Output the (x, y) coordinate of the center of the cell containing the given text.  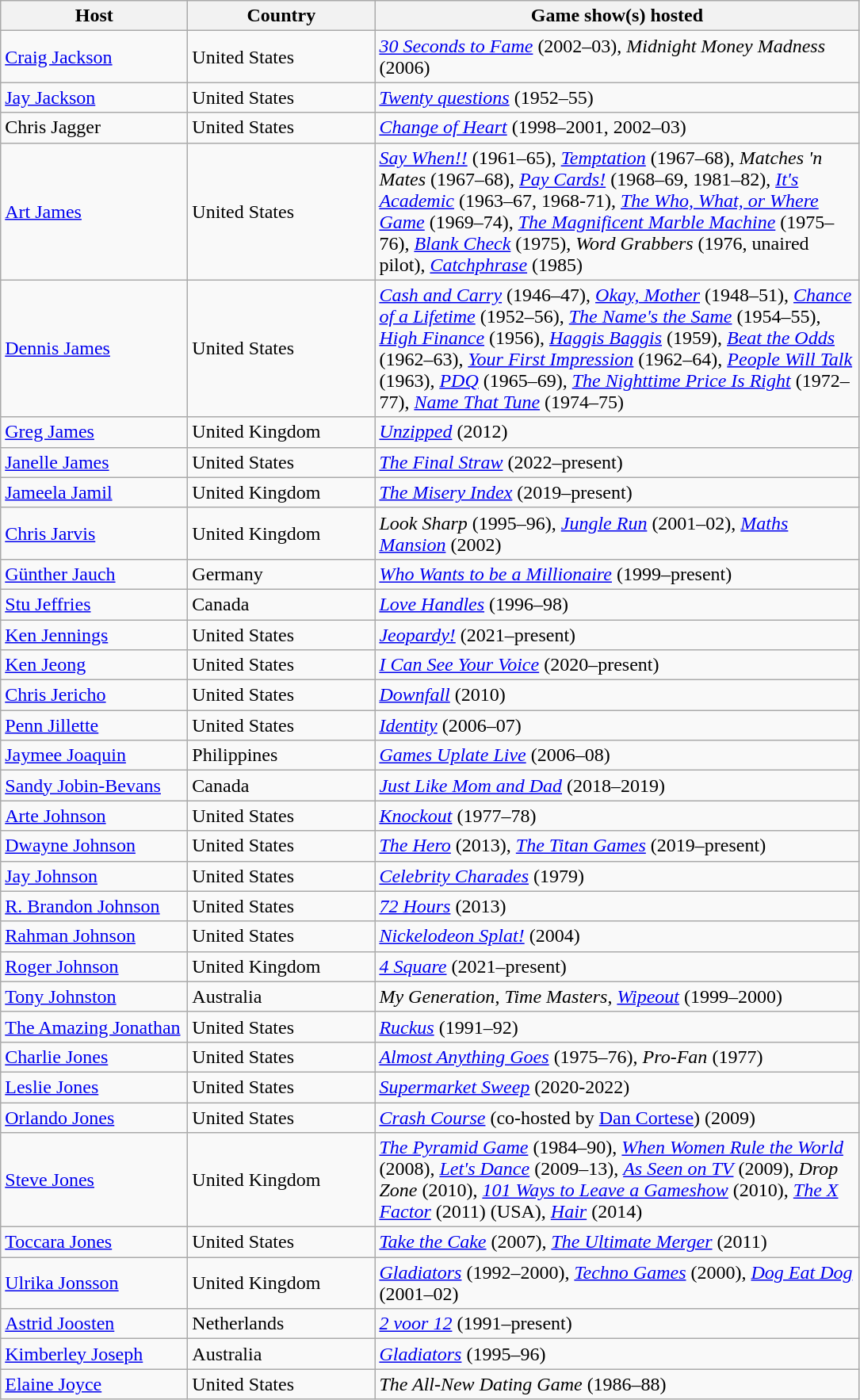
Elaine Joyce (94, 1384)
Janelle James (94, 462)
Just Like Mom and Dad (2018–2019) (617, 786)
72 Hours (2013) (617, 906)
Gladiators (1992–2000), Techno Games (2000), Dog Eat Dog (2001–02) (617, 1283)
4 Square (2021–present) (617, 966)
Downfall (2010) (617, 695)
Knockout (1977–78) (617, 816)
Chris Jericho (94, 695)
Tony Johnston (94, 996)
Twenty questions (1952–55) (617, 98)
Ken Jeong (94, 665)
Jameela Jamil (94, 492)
The All-New Dating Game (1986–88) (617, 1384)
Steve Jones (94, 1180)
Günther Jauch (94, 574)
Charlie Jones (94, 1057)
Games Uplate Live (2006–08) (617, 755)
Toccara Jones (94, 1242)
Kimberley Joseph (94, 1354)
Look Sharp (1995–96), Jungle Run (2001–02), Maths Mansion (2002) (617, 533)
Celebrity Charades (1979) (617, 876)
Philippines (281, 755)
My Generation, Time Masters, Wipeout (1999–2000) (617, 996)
Jaymee Joaquin (94, 755)
Unzipped (2012) (617, 432)
Germany (281, 574)
Arte Johnson (94, 816)
Country (281, 16)
The Amazing Jonathan (94, 1027)
Ken Jennings (94, 635)
Dennis James (94, 349)
Crash Course (co-hosted by Dan Cortese) (2009) (617, 1117)
Astrid Joosten (94, 1324)
Nickelodeon Splat! (2004) (617, 936)
Roger Johnson (94, 966)
Jay Jackson (94, 98)
Supermarket Sweep (2020-2022) (617, 1087)
Greg James (94, 432)
Chris Jagger (94, 128)
Identity (2006–07) (617, 725)
Jay Johnson (94, 876)
Leslie Jones (94, 1087)
Host (94, 16)
The Misery Index (2019–present) (617, 492)
Who Wants to be a Millionaire (1999–present) (617, 574)
Chris Jarvis (94, 533)
Craig Jackson (94, 57)
Sandy Jobin-Bevans (94, 786)
Orlando Jones (94, 1117)
Stu Jeffries (94, 604)
I Can See Your Voice (2020–present) (617, 665)
Change of Heart (1998–2001, 2002–03) (617, 128)
2 voor 12 (1991–present) (617, 1324)
R. Brandon Johnson (94, 906)
The Hero (2013), The Titan Games (2019–present) (617, 846)
30 Seconds to Fame (2002–03), Midnight Money Madness (2006) (617, 57)
Netherlands (281, 1324)
Ruckus (1991–92) (617, 1027)
Rahman Johnson (94, 936)
Almost Anything Goes (1975–76), Pro-Fan (1977) (617, 1057)
Ulrika Jonsson (94, 1283)
Penn Jillette (94, 725)
Take the Cake (2007), The Ultimate Merger (2011) (617, 1242)
Art James (94, 211)
Love Handles (1996–98) (617, 604)
The Final Straw (2022–present) (617, 462)
Game show(s) hosted (617, 16)
Dwayne Johnson (94, 846)
Jeopardy! (2021–present) (617, 635)
Gladiators (1995–96) (617, 1354)
